Provide the [x, y] coordinate of the cell's center where the given text is located.  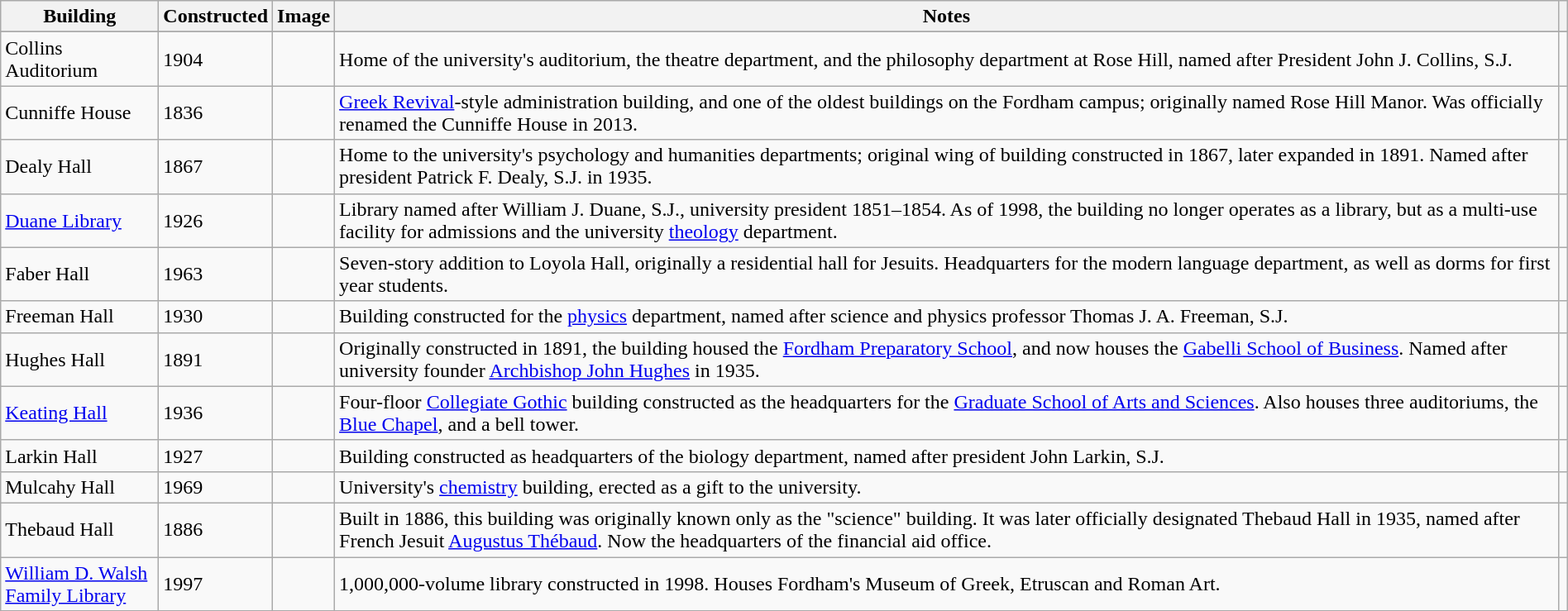
Mulcahy Hall [79, 487]
1930 [216, 317]
Building [79, 17]
Duane Library [79, 220]
1963 [216, 274]
1927 [216, 456]
Collins Auditorium [79, 60]
1886 [216, 529]
1997 [216, 584]
Building constructed as headquarters of the biology department, named after president John Larkin, S.J. [947, 456]
Notes [947, 17]
1891 [216, 359]
1969 [216, 487]
Image [304, 17]
1936 [216, 413]
1926 [216, 220]
Cunniffe House [79, 112]
1,000,000-volume library constructed in 1998. Houses Fordham's Museum of Greek, Etruscan and Roman Art. [947, 584]
Hughes Hall [79, 359]
Home of the university's auditorium, the theatre department, and the philosophy department at Rose Hill, named after President John J. Collins, S.J. [947, 60]
1836 [216, 112]
University's chemistry building, erected as a gift to the university. [947, 487]
Keating Hall [79, 413]
Building constructed for the physics department, named after science and physics professor Thomas J. A. Freeman, S.J. [947, 317]
Thebaud Hall [79, 529]
1867 [216, 167]
Faber Hall [79, 274]
1904 [216, 60]
Larkin Hall [79, 456]
William D. Walsh Family Library [79, 584]
Freeman Hall [79, 317]
Dealy Hall [79, 167]
Constructed [216, 17]
